Return [x, y] of the center of cell containing provided text 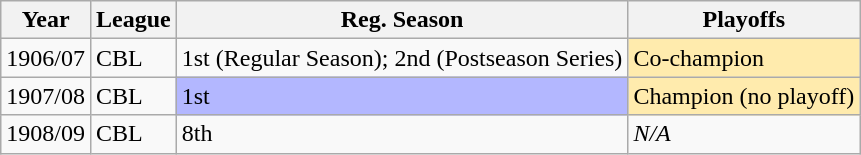
Year [46, 20]
1906/07 [46, 58]
1st [402, 96]
8th [402, 134]
1st (Regular Season); 2nd (Postseason Series) [402, 58]
Playoffs [744, 20]
N/A [744, 134]
1907/08 [46, 96]
1908/09 [46, 134]
Champion (no playoff) [744, 96]
League [133, 20]
Reg. Season [402, 20]
Co-champion [744, 58]
